Identify which cell holds the provided text, then report its (X, Y) central coordinate. 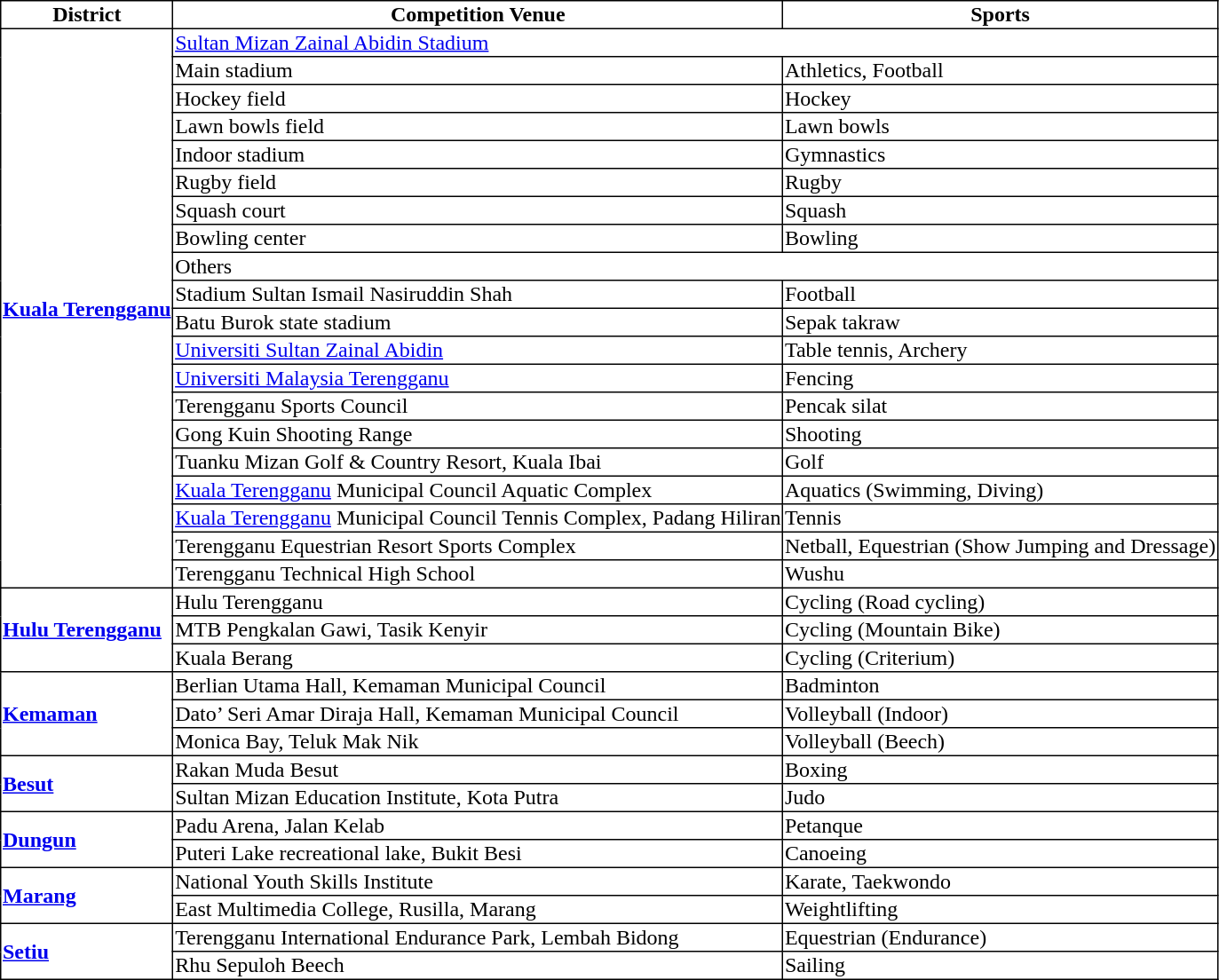
Terengganu International Endurance Park, Lembah Bidong (478, 937)
Berlian Utama Hall, Kemaman Municipal Council (478, 686)
Universiti Sultan Zainal Abidin (478, 351)
Stadium Sultan Ismail Nasiruddin Shah (478, 295)
Besut (87, 783)
MTB Pengkalan Gawi, Tasik Kenyir (478, 630)
Lawn bowls (1001, 127)
Golf (1001, 462)
Squash court (478, 210)
Tuanku Mizan Golf & Country Resort, Kuala Ibai (478, 462)
Shooting (1001, 434)
Tennis (1001, 518)
Hockey field (478, 99)
Monica Bay, Teluk Mak Nik (478, 742)
Table tennis, Archery (1001, 351)
Weightlifting (1001, 910)
Aquatics (Swimming, Diving) (1001, 490)
Cycling (Criterium) (1001, 658)
Kuala Terengganu Municipal Council Aquatic Complex (478, 490)
Competition Venue (478, 15)
Marang (87, 895)
Sultan Mizan Education Institute, Kota Putra (478, 798)
Puteri Lake recreational lake, Bukit Besi (478, 854)
Squash (1001, 210)
Boxing (1001, 770)
Rakan Muda Besut (478, 770)
Fencing (1001, 378)
Kuala Terengganu Municipal Council Tennis Complex, Padang Hiliran (478, 518)
Rhu Sepuloh Beech (478, 966)
Hockey (1001, 99)
Kemaman (87, 714)
Dato’ Seri Amar Diraja Hall, Kemaman Municipal Council (478, 714)
Terengganu Equestrian Resort Sports Complex (478, 546)
Universiti Malaysia Terengganu (478, 378)
Bowling (1001, 239)
Lawn bowls field (478, 127)
Sports (1001, 15)
Rugby (1001, 183)
Terengganu Sports Council (478, 407)
Sailing (1001, 966)
Judo (1001, 798)
Karate, Taekwondo (1001, 881)
Football (1001, 295)
District (87, 15)
Gong Kuin Shooting Range (478, 434)
Badminton (1001, 686)
Athletics, Football (1001, 71)
Sepak takraw (1001, 322)
Gymnastics (1001, 154)
Setiu (87, 952)
Bowling center (478, 239)
Cycling (Road cycling) (1001, 602)
Kuala Terengganu (87, 308)
Netball, Equestrian (Show Jumping and Dressage) (1001, 546)
East Multimedia College, Rusilla, Marang (478, 910)
Cycling (Mountain Bike) (1001, 630)
Volleyball (Indoor) (1001, 714)
Others (696, 266)
Canoeing (1001, 854)
Indoor stadium (478, 154)
Equestrian (Endurance) (1001, 937)
Rugby field (478, 183)
Petanque (1001, 826)
Main stadium (478, 71)
Padu Arena, Jalan Kelab (478, 826)
Kuala Berang (478, 658)
Batu Burok state stadium (478, 322)
National Youth Skills Institute (478, 881)
Volleyball (Beech) (1001, 742)
Wushu (1001, 574)
Sultan Mizan Zainal Abidin Stadium (696, 43)
Dungun (87, 840)
Terengganu Technical High School (478, 574)
Pencak silat (1001, 407)
